Provide the [x, y] coordinate of the cell's center where the given text is located.  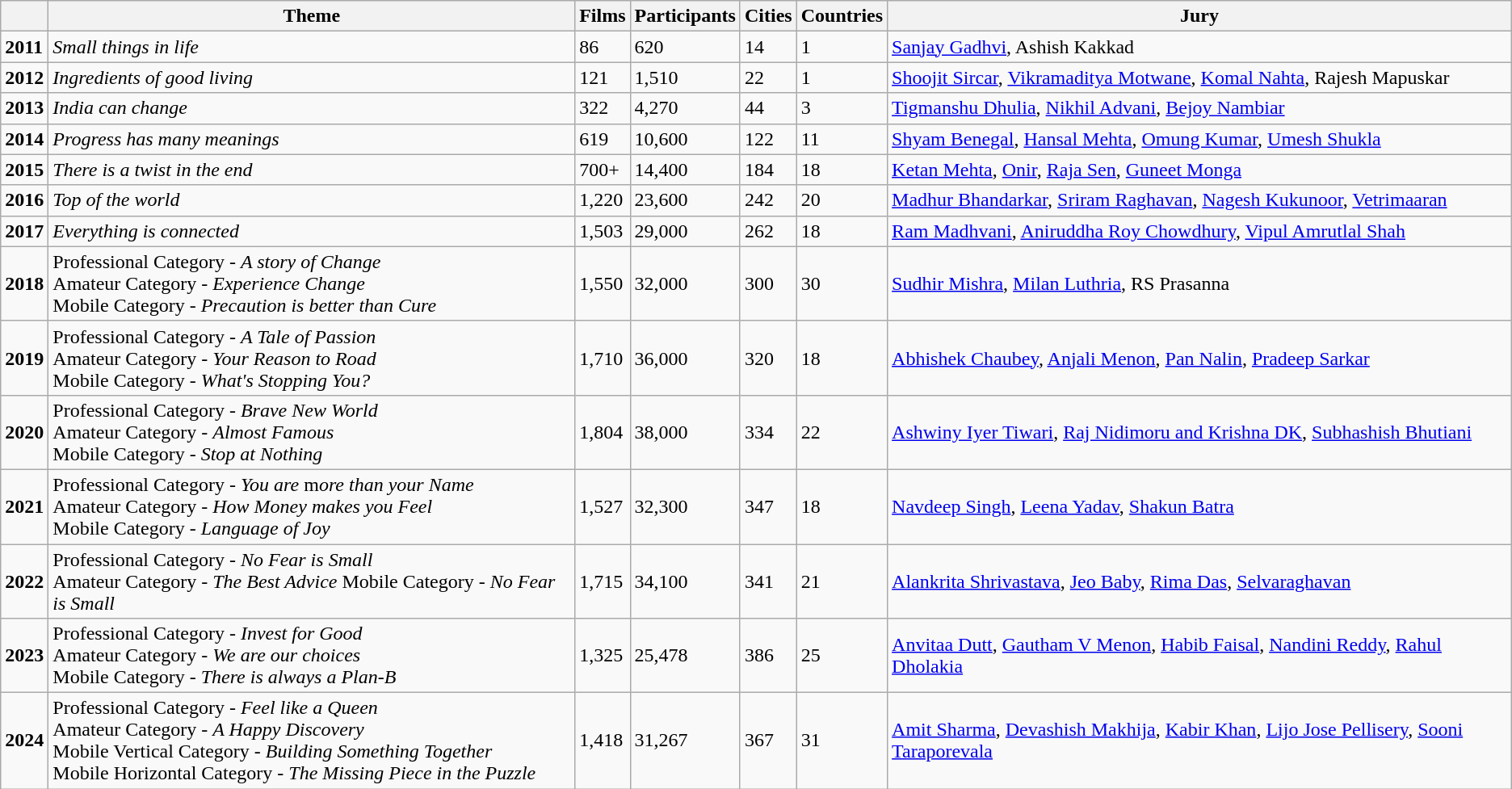
Amit Sharma, Devashish Makhija, Kabir Khan, Lijo Jose Pellisery, Sooni Taraporevala [1200, 741]
Films [603, 16]
122 [768, 139]
Anvitaa Dutt, Gautham V Menon, Habib Faisal, Nandini Reddy, Rahul Dholakia [1200, 656]
Jury [1200, 16]
Shyam Benegal, Hansal Mehta, Omung Kumar, Umesh Shukla [1200, 139]
Top of the world [312, 200]
25 [842, 656]
2013 [24, 108]
Everything is connected [312, 231]
1,220 [603, 200]
320 [768, 358]
Professional Category - Brave New WorldAmateur Category - Almost FamousMobile Category - Stop at Nothing [312, 432]
Theme [312, 16]
4,270 [685, 108]
Sanjay Gadhvi, Ashish Kakkad [1200, 47]
Countries [842, 16]
2021 [24, 506]
Ingredients of good living [312, 78]
Professional Category - You are more than your NameAmateur Category - How Money makes you FeelMobile Category - Language of Joy [312, 506]
32,300 [685, 506]
2011 [24, 47]
36,000 [685, 358]
25,478 [685, 656]
1,527 [603, 506]
Navdeep Singh, Leena Yadav, Shakun Batra [1200, 506]
2018 [24, 283]
262 [768, 231]
Progress has many meanings [312, 139]
Professional Category - A story of ChangeAmateur Category - Experience ChangeMobile Category - Precaution is better than Cure [312, 283]
Professional Category - A Tale of PassionAmateur Category - Your Reason to RoadMobile Category - What's Stopping You? [312, 358]
1,510 [685, 78]
184 [768, 170]
2019 [24, 358]
2017 [24, 231]
Alankrita Shrivastava, Jeo Baby, Rima Das, Selvaraghavan [1200, 581]
2022 [24, 581]
2023 [24, 656]
29,000 [685, 231]
2015 [24, 170]
Abhishek Chaubey, Anjali Menon, Pan Nalin, Pradeep Sarkar [1200, 358]
300 [768, 283]
India can change [312, 108]
Ashwiny Iyer Tiwari, Raj Nidimoru and Krishna DK, Subhashish Bhutiani [1200, 432]
619 [603, 139]
386 [768, 656]
1,418 [603, 741]
10,600 [685, 139]
86 [603, 47]
32,000 [685, 283]
31,267 [685, 741]
Ketan Mehta, Onir, Raja Sen, Guneet Monga [1200, 170]
322 [603, 108]
23,600 [685, 200]
3 [842, 108]
Sudhir Mishra, Milan Luthria, RS Prasanna [1200, 283]
1,804 [603, 432]
700+ [603, 170]
367 [768, 741]
Cities [768, 16]
1,325 [603, 656]
2016 [24, 200]
There is a twist in the end [312, 170]
Madhur Bhandarkar, Sriram Raghavan, Nagesh Kukunoor, Vetrimaaran [1200, 200]
Participants [685, 16]
30 [842, 283]
Tigmanshu Dhulia, Nikhil Advani, Bejoy Nambiar [1200, 108]
341 [768, 581]
Ram Madhvani, Aniruddha Roy Chowdhury, Vipul Amrutlal Shah [1200, 231]
14,400 [685, 170]
Small things in life [312, 47]
38,000 [685, 432]
2012 [24, 78]
2014 [24, 139]
1,715 [603, 581]
21 [842, 581]
121 [603, 78]
1,710 [603, 358]
Professional Category - No Fear is SmallAmateur Category - The Best Advice Mobile Category - No Fear is Small [312, 581]
620 [685, 47]
44 [768, 108]
1,503 [603, 231]
Shoojit Sircar, Vikramaditya Motwane, Komal Nahta, Rajesh Mapuskar [1200, 78]
31 [842, 741]
334 [768, 432]
14 [768, 47]
1,550 [603, 283]
2020 [24, 432]
Professional Category - Invest for GoodAmateur Category - We are our choicesMobile Category - There is always a Plan-B [312, 656]
34,100 [685, 581]
2024 [24, 741]
11 [842, 139]
20 [842, 200]
242 [768, 200]
347 [768, 506]
